For the text-containing cell, return its midpoint in (x, y) coordinate format. 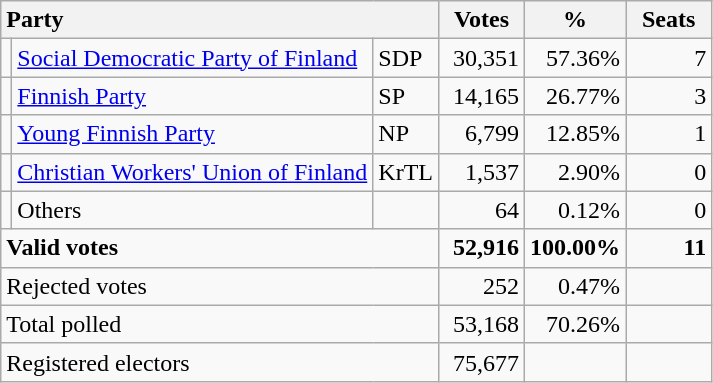
26.77% (576, 96)
1 (669, 134)
57.36% (576, 58)
Party (220, 20)
3 (669, 96)
53,168 (482, 324)
0.12% (576, 210)
11 (669, 248)
12.85% (576, 134)
Young Finnish Party (192, 134)
KrTL (406, 172)
7 (669, 58)
Total polled (220, 324)
Social Democratic Party of Finland (192, 58)
Christian Workers' Union of Finland (192, 172)
Finnish Party (192, 96)
Others (192, 210)
Valid votes (220, 248)
6,799 (482, 134)
Seats (669, 20)
252 (482, 286)
52,916 (482, 248)
64 (482, 210)
SP (406, 96)
1,537 (482, 172)
100.00% (576, 248)
Rejected votes (220, 286)
2.90% (576, 172)
14,165 (482, 96)
0.47% (576, 286)
75,677 (482, 362)
NP (406, 134)
SDP (406, 58)
Votes (482, 20)
Registered electors (220, 362)
% (576, 20)
30,351 (482, 58)
70.26% (576, 324)
